Find where the given text appears and provide that cell's center as [X, Y] coordinate. 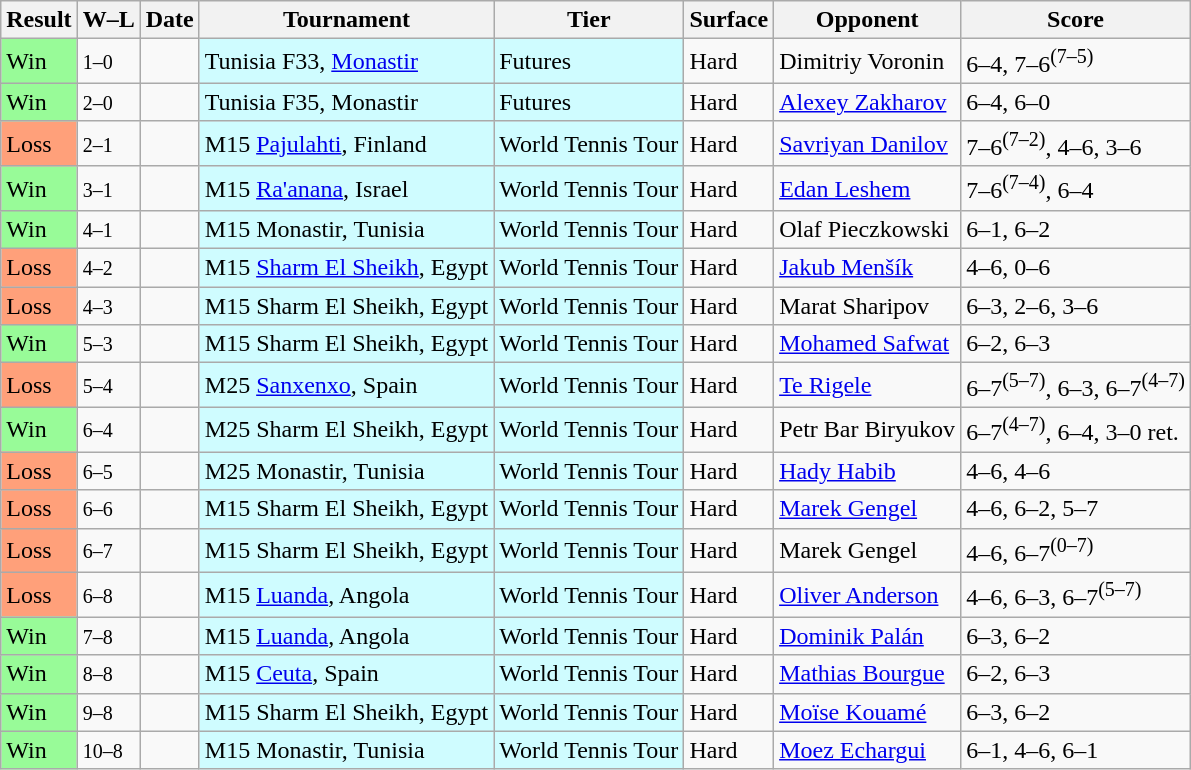
10–8 [108, 750]
W–L [108, 20]
6–7 [108, 550]
5–4 [108, 386]
M15 Ra'anana, Israel [346, 188]
M25 Monastir, Tunisia [346, 471]
6–7(4–7), 6–4, 3–0 ret. [1076, 430]
Alexey Zakharov [868, 102]
4–2 [108, 268]
7–6(7–2), 4–6, 3–6 [1076, 144]
Edan Leshem [868, 188]
M25 Sharm El Sheikh, Egypt [346, 430]
6–1, 4–6, 6–1 [1076, 750]
6–3, 2–6, 3–6 [1076, 306]
Petr Bar Biryukov [868, 430]
Score [1076, 20]
6–5 [108, 471]
Dimitriy Voronin [868, 62]
Hady Habib [868, 471]
M15 Ceuta, Spain [346, 674]
4–6, 6–7(0–7) [1076, 550]
6–6 [108, 509]
6–4 [108, 430]
Moez Echargui [868, 750]
Dominik Palán [868, 636]
1–0 [108, 62]
2–1 [108, 144]
6–1, 6–2 [1076, 230]
4–1 [108, 230]
3–1 [108, 188]
7–6(7–4), 6–4 [1076, 188]
Date [170, 20]
Result [39, 20]
Jakub Menšík [868, 268]
Moïse Kouamé [868, 712]
M25 Sanxenxo, Spain [346, 386]
5–3 [108, 344]
4–6, 6–2, 5–7 [1076, 509]
4–3 [108, 306]
M15 Pajulahti, Finland [346, 144]
8–8 [108, 674]
4–6, 0–6 [1076, 268]
Tournament [346, 20]
Mohamed Safwat [868, 344]
6–7(5–7), 6–3, 6–7(4–7) [1076, 386]
6–4, 7–6(7–5) [1076, 62]
6–4, 6–0 [1076, 102]
Savriyan Danilov [868, 144]
Oliver Anderson [868, 596]
Surface [729, 20]
4–6, 6–3, 6–7(5–7) [1076, 596]
4–6, 4–6 [1076, 471]
Te Rigele [868, 386]
Tier [589, 20]
Tunisia F33, Monastir [346, 62]
2–0 [108, 102]
Marat Sharipov [868, 306]
9–8 [108, 712]
Olaf Pieczkowski [868, 230]
6–8 [108, 596]
7–8 [108, 636]
Tunisia F35, Monastir [346, 102]
Opponent [868, 20]
Mathias Bourgue [868, 674]
